For the text-containing cell, return its midpoint in (x, y) coordinate format. 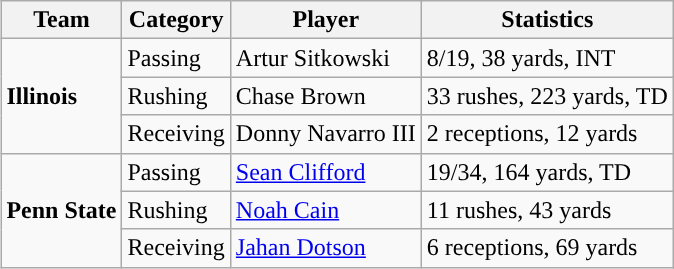
33 rushes, 223 yards, TD (547, 96)
6 receptions, 69 yards (547, 248)
Illinois (62, 96)
Statistics (547, 20)
Donny Navarro III (326, 134)
Chase Brown (326, 96)
11 rushes, 43 yards (547, 210)
8/19, 38 yards, INT (547, 58)
Sean Clifford (326, 172)
Penn State (62, 210)
Team (62, 20)
2 receptions, 12 yards (547, 134)
Category (176, 20)
Artur Sitkowski (326, 58)
Noah Cain (326, 210)
19/34, 164 yards, TD (547, 172)
Player (326, 20)
Jahan Dotson (326, 248)
